Locate the cell with the specified text and output its (X, Y) center coordinate. 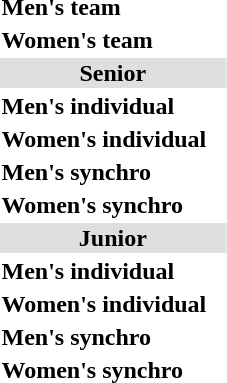
Women's synchro (104, 205)
Junior (113, 238)
Senior (113, 73)
Women's team (104, 40)
